From the cell containing the given text, extract its center point as (X, Y) coordinate. 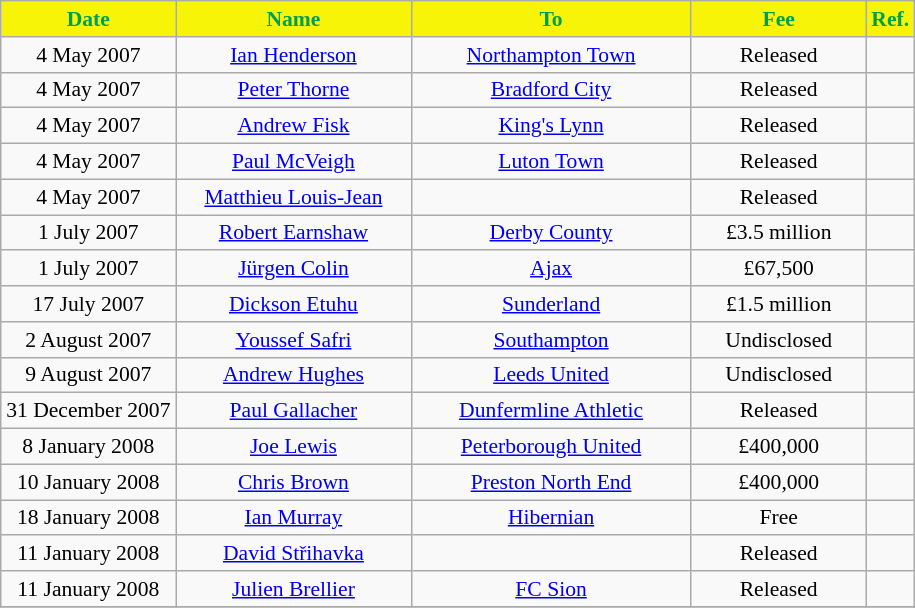
Ajax (551, 269)
Joe Lewis (294, 447)
Preston North End (551, 482)
Ref. (890, 19)
To (551, 19)
Derby County (551, 233)
2 August 2007 (88, 340)
Hibernian (551, 518)
Ian Murray (294, 518)
£3.5 million (778, 233)
Paul Gallacher (294, 411)
Sunderland (551, 304)
Paul McVeigh (294, 162)
9 August 2007 (88, 375)
Peterborough United (551, 447)
Fee (778, 19)
Date (88, 19)
David Střihavka (294, 554)
31 December 2007 (88, 411)
17 July 2007 (88, 304)
Andrew Hughes (294, 375)
Andrew Fisk (294, 126)
Julien Brellier (294, 589)
Name (294, 19)
Robert Earnshaw (294, 233)
Luton Town (551, 162)
Dunfermline Athletic (551, 411)
King's Lynn (551, 126)
10 January 2008 (88, 482)
Dickson Etuhu (294, 304)
Matthieu Louis-Jean (294, 197)
Jürgen Colin (294, 269)
Chris Brown (294, 482)
Peter Thorne (294, 90)
Bradford City (551, 90)
£1.5 million (778, 304)
8 January 2008 (88, 447)
Leeds United (551, 375)
Northampton Town (551, 55)
Youssef Safri (294, 340)
18 January 2008 (88, 518)
FC Sion (551, 589)
Ian Henderson (294, 55)
£67,500 (778, 269)
Free (778, 518)
Southampton (551, 340)
